Determine the (X, Y) coordinate at the center of the cell enclosing the given text.  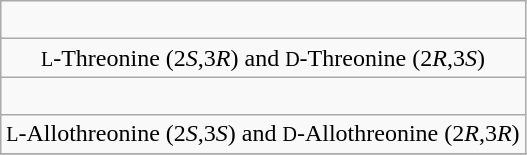
L-Threonine (2S,3R) and D-Threonine (2R,3S) (263, 58)
L-Allothreonine (2S,3S) and D-Allothreonine (2R,3R) (263, 134)
